Determine the (X, Y) coordinate at the center of the cell enclosing the given text.  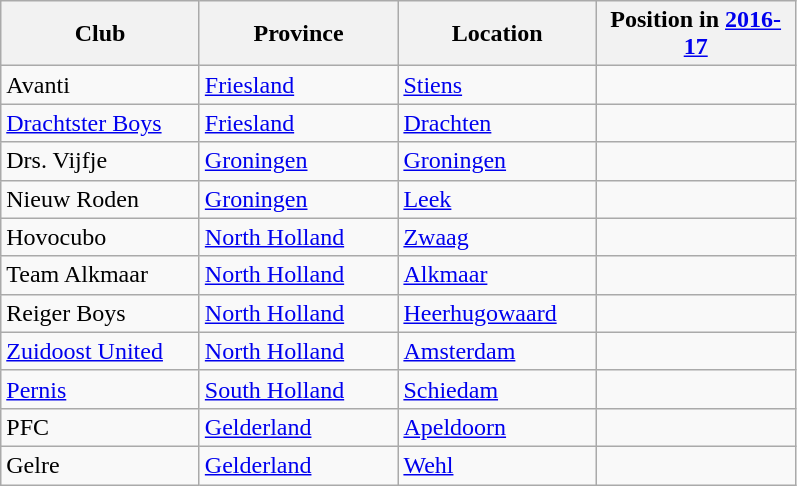
Reiger Boys (100, 313)
Apeldoorn (498, 427)
Drs. Vijfje (100, 161)
Team Alkmaar (100, 275)
Zuidoost United (100, 351)
South Holland (298, 389)
Location (498, 34)
Nieuw Roden (100, 199)
Avanti (100, 85)
Wehl (498, 465)
Drachtster Boys (100, 123)
Leek (498, 199)
Gelre (100, 465)
Amsterdam (498, 351)
Stiens (498, 85)
Hovocubo (100, 237)
Alkmaar (498, 275)
Position in 2016-17 (696, 34)
Club (100, 34)
Heerhugowaard (498, 313)
Zwaag (498, 237)
PFC (100, 427)
Drachten (498, 123)
Pernis (100, 389)
Schiedam (498, 389)
Province (298, 34)
